Find where the given text appears and provide that cell's center as [x, y] coordinate. 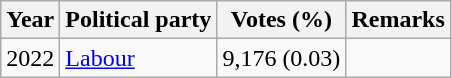
Year [30, 20]
2022 [30, 58]
Remarks [398, 20]
Political party [138, 20]
Labour [138, 58]
Votes (%) [282, 20]
9,176 (0.03) [282, 58]
